Scan for the cell matching the given text and deliver its [x, y] coordinate at center. 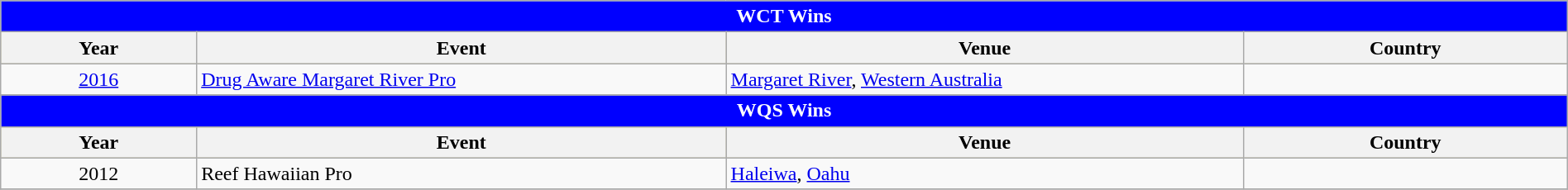
Drug Aware Margaret River Pro [461, 79]
2016 [99, 79]
WQS Wins [784, 111]
Haleiwa, Oahu [984, 173]
Reef Hawaiian Pro [461, 173]
WCT Wins [784, 17]
2012 [99, 173]
Margaret River, Western Australia [984, 79]
